Identify which cell holds the provided text, then report its (x, y) central coordinate. 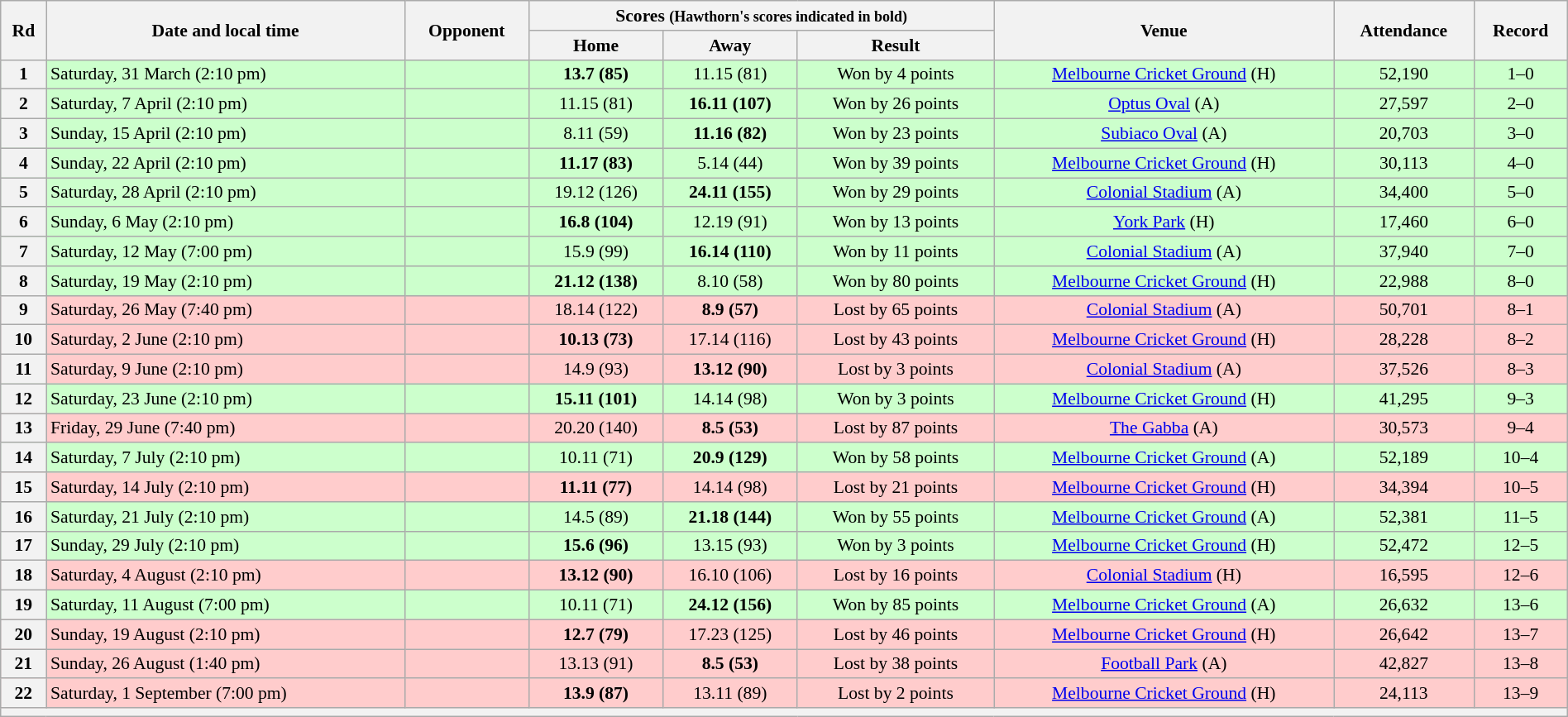
11–5 (1520, 517)
42,827 (1404, 664)
4 (23, 163)
17,460 (1404, 222)
13–9 (1520, 694)
11.17 (83) (595, 163)
13–6 (1520, 605)
16.8 (104) (595, 222)
6–0 (1520, 222)
Won by 39 points (896, 163)
Won by 4 points (896, 74)
34,394 (1404, 487)
Date and local time (225, 30)
14.9 (93) (595, 370)
Saturday, 31 March (2:10 pm) (225, 74)
5–0 (1520, 193)
10–4 (1520, 458)
Result (896, 45)
Subiaco Oval (A) (1164, 134)
Saturday, 23 June (2:10 pm) (225, 399)
26,632 (1404, 605)
15.6 (96) (595, 546)
41,295 (1404, 399)
Saturday, 28 April (2:10 pm) (225, 193)
7 (23, 251)
10–5 (1520, 487)
3 (23, 134)
21.18 (144) (730, 517)
Sunday, 22 April (2:10 pm) (225, 163)
5.14 (44) (730, 163)
10 (23, 340)
24.11 (155) (730, 193)
7–0 (1520, 251)
12.7 (79) (595, 634)
37,940 (1404, 251)
9–4 (1520, 428)
Saturday, 12 May (7:00 pm) (225, 251)
Colonial Stadium (H) (1164, 576)
17 (23, 546)
16.11 (107) (730, 104)
13–7 (1520, 634)
18 (23, 576)
21.12 (138) (595, 281)
6 (23, 222)
1 (23, 74)
30,113 (1404, 163)
2 (23, 104)
Lost by 21 points (896, 487)
Sunday, 26 August (1:40 pm) (225, 664)
Lost by 16 points (896, 576)
Lost by 43 points (896, 340)
Saturday, 11 August (7:00 pm) (225, 605)
52,189 (1404, 458)
13.11 (89) (730, 694)
19.12 (126) (595, 193)
12–5 (1520, 546)
Won by 13 points (896, 222)
Sunday, 6 May (2:10 pm) (225, 222)
14.5 (89) (595, 517)
17.14 (116) (730, 340)
13.13 (91) (595, 664)
Saturday, 1 September (7:00 pm) (225, 694)
14 (23, 458)
17.23 (125) (730, 634)
28,228 (1404, 340)
8.11 (59) (595, 134)
Saturday, 2 June (2:10 pm) (225, 340)
Saturday, 19 May (2:10 pm) (225, 281)
20 (23, 634)
24.12 (156) (730, 605)
Won by 80 points (896, 281)
8–2 (1520, 340)
2–0 (1520, 104)
8–3 (1520, 370)
20.20 (140) (595, 428)
Won by 58 points (896, 458)
30,573 (1404, 428)
15.11 (101) (595, 399)
8–1 (1520, 310)
Won by 85 points (896, 605)
8.9 (57) (730, 310)
Won by 26 points (896, 104)
52,381 (1404, 517)
Friday, 29 June (7:40 pm) (225, 428)
20.9 (129) (730, 458)
Saturday, 7 April (2:10 pm) (225, 104)
13 (23, 428)
Scores (Hawthorn's scores indicated in bold) (761, 16)
York Park (H) (1164, 222)
Away (730, 45)
Saturday, 26 May (7:40 pm) (225, 310)
3–0 (1520, 134)
13.7 (85) (595, 74)
4–0 (1520, 163)
Won by 23 points (896, 134)
Lost by 46 points (896, 634)
50,701 (1404, 310)
13.9 (87) (595, 694)
Saturday, 7 July (2:10 pm) (225, 458)
Attendance (1404, 30)
22 (23, 694)
27,597 (1404, 104)
The Gabba (A) (1164, 428)
19 (23, 605)
11 (23, 370)
18.14 (122) (595, 310)
Record (1520, 30)
Home (595, 45)
8 (23, 281)
11.16 (82) (730, 134)
12.19 (91) (730, 222)
5 (23, 193)
24,113 (1404, 694)
15.9 (99) (595, 251)
20,703 (1404, 134)
Sunday, 19 August (2:10 pm) (225, 634)
34,400 (1404, 193)
Saturday, 4 August (2:10 pm) (225, 576)
52,190 (1404, 74)
16,595 (1404, 576)
22,988 (1404, 281)
Lost by 65 points (896, 310)
9–3 (1520, 399)
16.14 (110) (730, 251)
12 (23, 399)
Saturday, 9 June (2:10 pm) (225, 370)
Football Park (A) (1164, 664)
Optus Oval (A) (1164, 104)
26,642 (1404, 634)
Lost by 38 points (896, 664)
21 (23, 664)
8–0 (1520, 281)
37,526 (1404, 370)
Rd (23, 30)
1–0 (1520, 74)
16 (23, 517)
12–6 (1520, 576)
10.13 (73) (595, 340)
13–8 (1520, 664)
Venue (1164, 30)
Sunday, 29 July (2:10 pm) (225, 546)
Saturday, 14 July (2:10 pm) (225, 487)
15 (23, 487)
Saturday, 21 July (2:10 pm) (225, 517)
52,472 (1404, 546)
16.10 (106) (730, 576)
13.15 (93) (730, 546)
9 (23, 310)
Sunday, 15 April (2:10 pm) (225, 134)
Won by 11 points (896, 251)
11.11 (77) (595, 487)
Lost by 87 points (896, 428)
Lost by 2 points (896, 694)
Won by 29 points (896, 193)
Won by 55 points (896, 517)
Opponent (466, 30)
Lost by 3 points (896, 370)
8.10 (58) (730, 281)
